Determine the (x, y) coordinate at the center of the cell enclosing the given text.  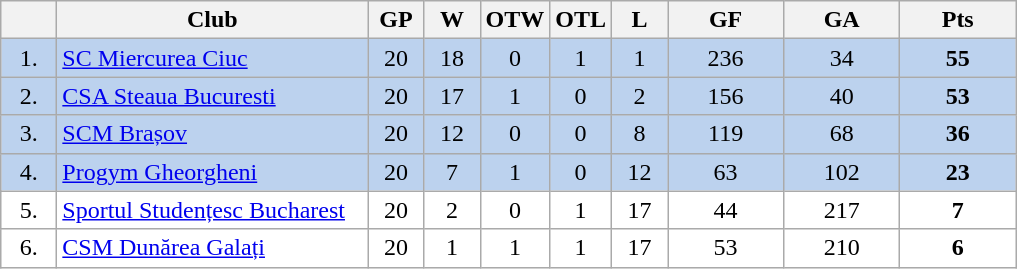
Progym Gheorgheni (212, 172)
CSM Dunărea Galați (212, 248)
OTW (515, 20)
SCM Brașov (212, 134)
8 (640, 134)
210 (842, 248)
236 (726, 58)
1. (29, 58)
GA (842, 20)
44 (726, 210)
36 (958, 134)
3. (29, 134)
CSA Steaua Bucuresti (212, 96)
2. (29, 96)
GF (726, 20)
102 (842, 172)
6 (958, 248)
Club (212, 20)
18 (452, 58)
40 (842, 96)
217 (842, 210)
GP (396, 20)
5. (29, 210)
Pts (958, 20)
L (640, 20)
63 (726, 172)
156 (726, 96)
Sportul Studențesc Bucharest (212, 210)
119 (726, 134)
SC Miercurea Ciuc (212, 58)
23 (958, 172)
W (452, 20)
4. (29, 172)
OTL (581, 20)
6. (29, 248)
68 (842, 134)
34 (842, 58)
55 (958, 58)
